Return the [X, Y] coordinate for the center point of the cell that contains the specified text.  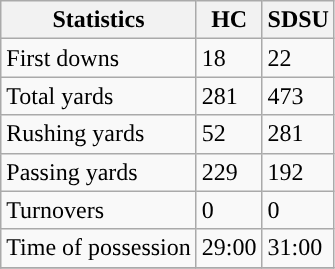
Turnovers [99, 210]
192 [298, 172]
22 [298, 58]
473 [298, 96]
31:00 [298, 248]
Total yards [99, 96]
52 [229, 134]
Rushing yards [99, 134]
18 [229, 58]
SDSU [298, 20]
Time of possession [99, 248]
Passing yards [99, 172]
229 [229, 172]
First downs [99, 58]
Statistics [99, 20]
HC [229, 20]
29:00 [229, 248]
